Return the [X, Y] coordinate for the center point of the cell that contains the specified text.  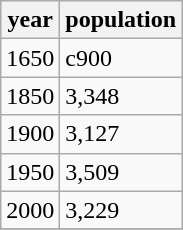
3,229 [121, 210]
c900 [121, 58]
3,127 [121, 134]
3,509 [121, 172]
1850 [30, 96]
2000 [30, 210]
1900 [30, 134]
year [30, 20]
population [121, 20]
1950 [30, 172]
1650 [30, 58]
3,348 [121, 96]
